Pinpoint the cell where the given text exists, returning its [X, Y] midpoint coordinate. 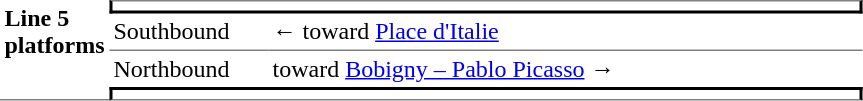
Southbound [188, 33]
toward Bobigny – Pablo Picasso → [565, 69]
← toward Place d'Italie [565, 33]
Northbound [188, 69]
Line 5 platforms [54, 50]
